Search for the cell housing the specified text and yield its (X, Y) center coordinate. 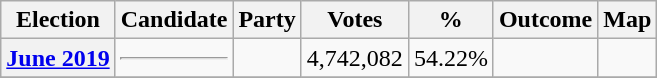
Party (267, 20)
54.22% (450, 58)
Map (628, 20)
% (450, 20)
Candidate (174, 20)
Outcome (545, 20)
Votes (354, 20)
June 2019 (58, 58)
Election (58, 20)
4,742,082 (354, 58)
